Scan for the cell matching the given text and deliver its (X, Y) coordinate at center. 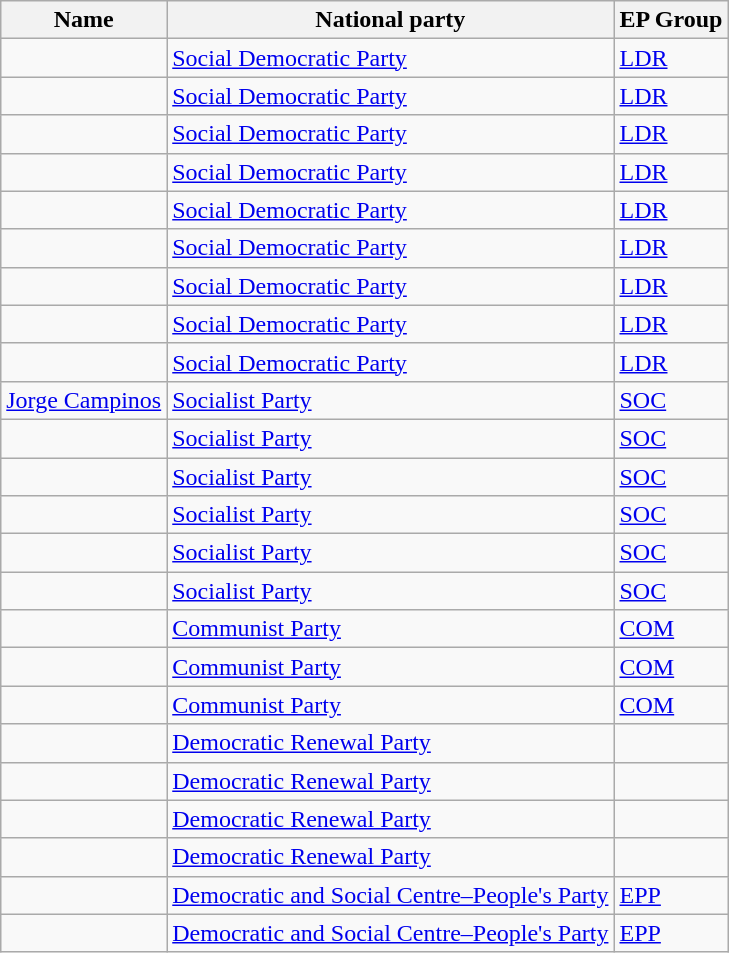
Name (84, 20)
National party (390, 20)
Jorge Campinos (84, 400)
EP Group (671, 20)
